Identify which cell holds the provided text, then report its [x, y] central coordinate. 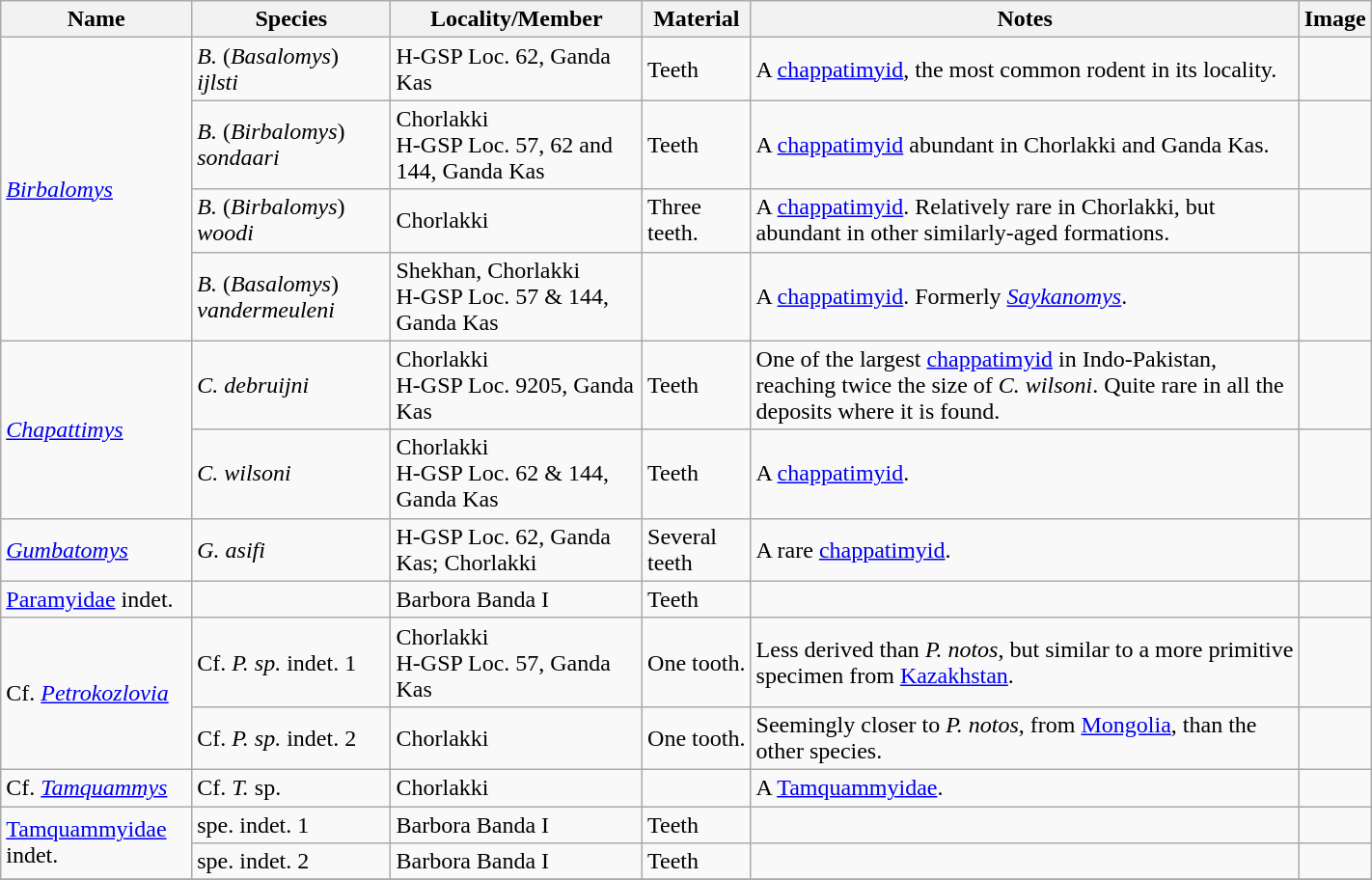
A chappatimyid abundant in Chorlakki and Ganda Kas. [1025, 145]
One of the largest chappatimyid in Indo-Pakistan, reaching twice the size of C. wilsoni. Quite rare in all the deposits where it is found. [1025, 385]
Shekhan, ChorlakkiH-GSP Loc. 57 & 144, Ganda Kas [517, 296]
B. (Basalomys) ijlsti [291, 69]
Material [697, 19]
spe. indet. 2 [291, 862]
Species [291, 19]
G. asifi [291, 550]
B. (Birbalomys) woodi [291, 220]
A chappatimyid. [1025, 474]
H-GSP Loc. 62, Ganda Kas [517, 69]
Cf. Tamquammys [96, 787]
A Tamquammyidae. [1025, 787]
Locality/Member [517, 19]
Notes [1025, 19]
C. debruijni [291, 385]
ChorlakkiH-GSP Loc. 9205, Ganda Kas [517, 385]
A rare chappatimyid. [1025, 550]
C. wilsoni [291, 474]
ChorlakkiH-GSP Loc. 57, Ganda Kas [517, 662]
H-GSP Loc. 62, Ganda Kas; Chorlakki [517, 550]
Three teeth. [697, 220]
Name [96, 19]
Less derived than P. notos, but similar to a more primitive specimen from Kazakhstan. [1025, 662]
A chappatimyid, the most common rodent in its locality. [1025, 69]
Cf. P. sp. indet. 2 [291, 737]
Seemingly closer to P. notos, from Mongolia, than the other species. [1025, 737]
Gumbatomys [96, 550]
spe. indet. 1 [291, 825]
Cf. T. sp. [291, 787]
A chappatimyid. Formerly Saykanomys. [1025, 296]
B. (Basalomys) vandermeuleni [291, 296]
Chapattimys [96, 429]
Birbalomys [96, 189]
Paramyidae indet. [96, 599]
Cf. P. sp. indet. 1 [291, 662]
Tamquammyidae indet. [96, 843]
Image [1335, 19]
Cf. Petrokozlovia [96, 693]
A chappatimyid. Relatively rare in Chorlakki, but abundant in other similarly-aged formations. [1025, 220]
ChorlakkiH-GSP Loc. 57, 62 and 144, Ganda Kas [517, 145]
B. (Birbalomys) sondaari [291, 145]
ChorlakkiH-GSP Loc. 62 & 144, Ganda Kas [517, 474]
Several teeth [697, 550]
